From the cell containing the given text, extract its center point as [x, y] coordinate. 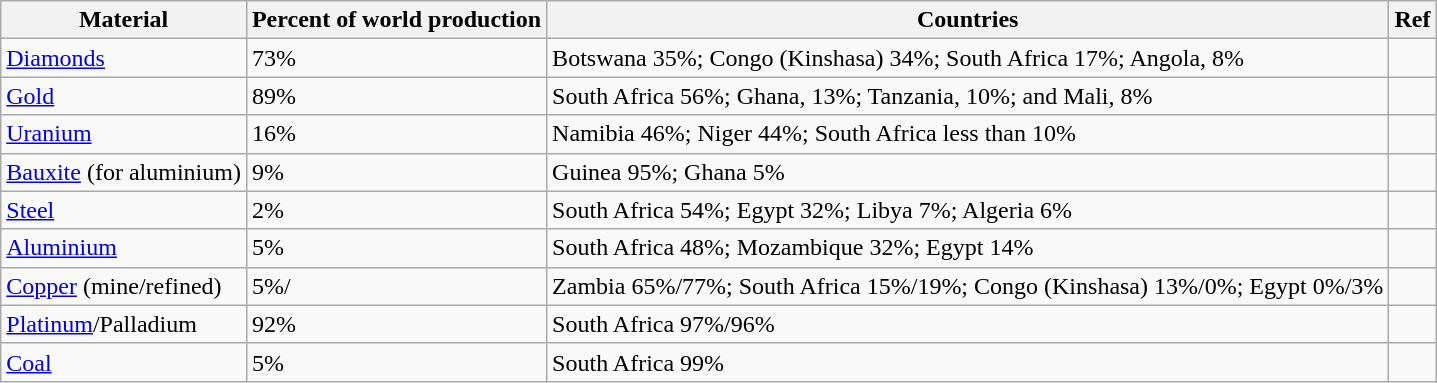
Percent of world production [396, 20]
89% [396, 96]
Bauxite (for aluminium) [124, 172]
73% [396, 58]
Platinum/Palladium [124, 324]
Steel [124, 210]
9% [396, 172]
Countries [968, 20]
South Africa 97%/96% [968, 324]
Uranium [124, 134]
Zambia 65%/77%; South Africa 15%/19%; Congo (Kinshasa) 13%/0%; Egypt 0%/3% [968, 286]
Botswana 35%; Congo (Kinshasa) 34%; South Africa 17%; Angola, 8% [968, 58]
16% [396, 134]
Gold [124, 96]
Diamonds [124, 58]
Guinea 95%; Ghana 5% [968, 172]
92% [396, 324]
Material [124, 20]
Coal [124, 362]
South Africa 54%; Egypt 32%; Libya 7%; Algeria 6% [968, 210]
Namibia 46%; Niger 44%; South Africa less than 10% [968, 134]
Aluminium [124, 248]
South Africa 99% [968, 362]
Copper (mine/refined) [124, 286]
2% [396, 210]
South Africa 48%; Mozambique 32%; Egypt 14% [968, 248]
Ref [1412, 20]
South Africa 56%; Ghana, 13%; Tanzania, 10%; and Mali, 8% [968, 96]
5%/ [396, 286]
